Locate the cell with the specified text and output its (x, y) center coordinate. 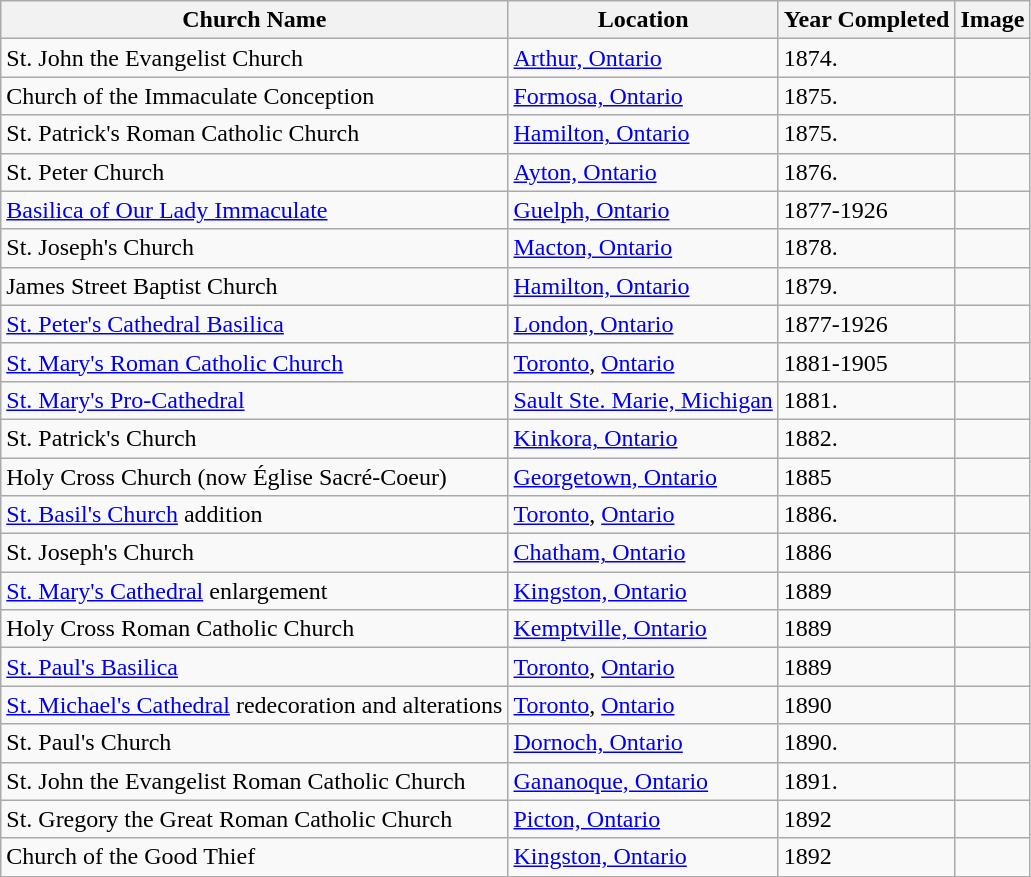
1878. (866, 248)
James Street Baptist Church (254, 286)
Formosa, Ontario (643, 96)
Ayton, Ontario (643, 172)
Church of the Good Thief (254, 857)
St. Mary's Pro-Cathedral (254, 400)
Image (992, 20)
St. John the Evangelist Church (254, 58)
Chatham, Ontario (643, 553)
Kemptville, Ontario (643, 629)
St. Peter's Cathedral Basilica (254, 324)
1886. (866, 515)
1890. (866, 743)
St. Gregory the Great Roman Catholic Church (254, 819)
Year Completed (866, 20)
Church of the Immaculate Conception (254, 96)
St. Paul's Basilica (254, 667)
1881. (866, 400)
Picton, Ontario (643, 819)
1881-1905 (866, 362)
1885 (866, 477)
St. Michael's Cathedral redecoration and alterations (254, 705)
Arthur, Ontario (643, 58)
1874. (866, 58)
Church Name (254, 20)
Holy Cross Roman Catholic Church (254, 629)
St. Basil's Church addition (254, 515)
1891. (866, 781)
1876. (866, 172)
Basilica of Our Lady Immaculate (254, 210)
Dornoch, Ontario (643, 743)
Macton, Ontario (643, 248)
St. Peter Church (254, 172)
Guelph, Ontario (643, 210)
St. John the Evangelist Roman Catholic Church (254, 781)
1886 (866, 553)
St. Paul's Church (254, 743)
St. Patrick's Roman Catholic Church (254, 134)
Gananoque, Ontario (643, 781)
Kinkora, Ontario (643, 438)
1890 (866, 705)
St. Mary's Roman Catholic Church (254, 362)
Location (643, 20)
London, Ontario (643, 324)
Georgetown, Ontario (643, 477)
1882. (866, 438)
Sault Ste. Marie, Michigan (643, 400)
Holy Cross Church (now Église Sacré-Coeur) (254, 477)
1879. (866, 286)
St. Mary's Cathedral enlargement (254, 591)
St. Patrick's Church (254, 438)
